Return the [x, y] coordinate for the center point of the cell that contains the specified text.  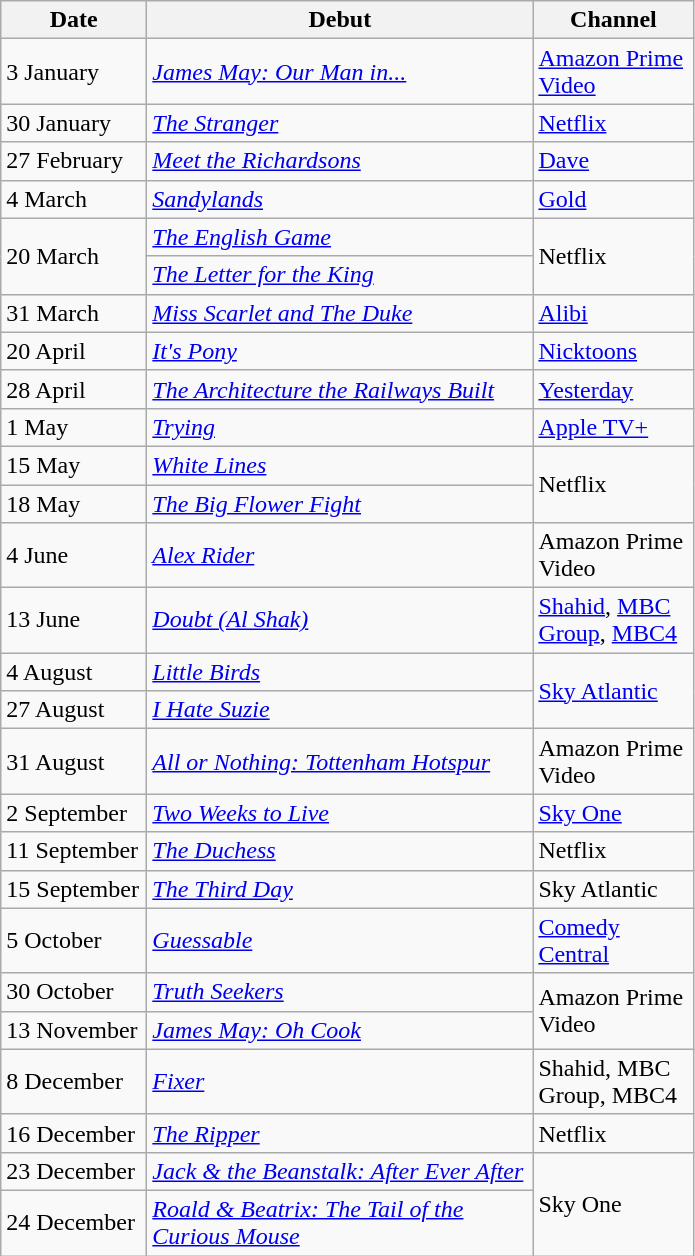
Doubt (Al Shak) [340, 620]
15 May [74, 465]
The Ripper [340, 1133]
30 October [74, 992]
13 June [74, 620]
Fixer [340, 1082]
Comedy Central [614, 940]
5 October [74, 940]
Roald & Beatrix: The Tail of the Curious Mouse [340, 1222]
Truth Seekers [340, 992]
3 January [74, 72]
1 May [74, 427]
The Letter for the King [340, 275]
Guessable [340, 940]
31 March [74, 313]
The Architecture the Railways Built [340, 389]
20 April [74, 351]
Trying [340, 427]
24 December [74, 1222]
4 June [74, 556]
Gold [614, 199]
The Third Day [340, 889]
Little Birds [340, 672]
18 May [74, 503]
Sandylands [340, 199]
The Big Flower Fight [340, 503]
27 February [74, 161]
23 December [74, 1171]
All or Nothing: Tottenham Hotspur [340, 762]
Meet the Richardsons [340, 161]
11 September [74, 851]
James May: Our Man in... [340, 72]
13 November [74, 1030]
15 September [74, 889]
27 August [74, 710]
It's Pony [340, 351]
Apple TV+ [614, 427]
28 April [74, 389]
31 August [74, 762]
Debut [340, 20]
4 March [74, 199]
16 December [74, 1133]
James May: Oh Cook [340, 1030]
Nicktoons [614, 351]
4 August [74, 672]
20 March [74, 256]
Miss Scarlet and The Duke [340, 313]
White Lines [340, 465]
Date [74, 20]
Jack & the Beanstalk: After Ever After [340, 1171]
Yesterday [614, 389]
Alibi [614, 313]
The English Game [340, 237]
Two Weeks to Live [340, 813]
8 December [74, 1082]
Alex Rider [340, 556]
The Duchess [340, 851]
I Hate Suzie [340, 710]
Dave [614, 161]
2 September [74, 813]
Channel [614, 20]
The Stranger [340, 123]
30 January [74, 123]
